Identify which cell holds the provided text, then report its [x, y] central coordinate. 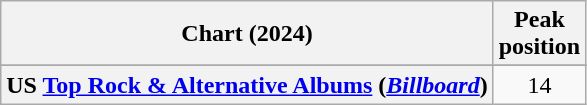
Chart (2024) [247, 34]
US Top Rock & Alternative Albums (Billboard) [247, 85]
14 [539, 85]
Peakposition [539, 34]
